Locate the cell with the specified text and output its (X, Y) center coordinate. 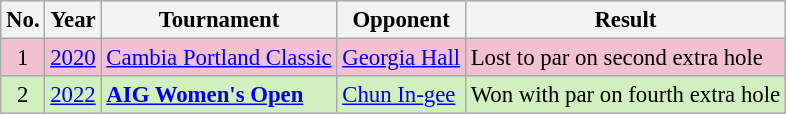
Cambia Portland Classic (219, 58)
Won with par on fourth extra hole (625, 95)
Year (73, 20)
Opponent (401, 20)
Result (625, 20)
Tournament (219, 20)
2020 (73, 58)
Lost to par on second extra hole (625, 58)
Georgia Hall (401, 58)
2 (23, 95)
Chun In-gee (401, 95)
AIG Women's Open (219, 95)
No. (23, 20)
2022 (73, 95)
1 (23, 58)
